Pinpoint the cell where the given text exists, returning its [X, Y] midpoint coordinate. 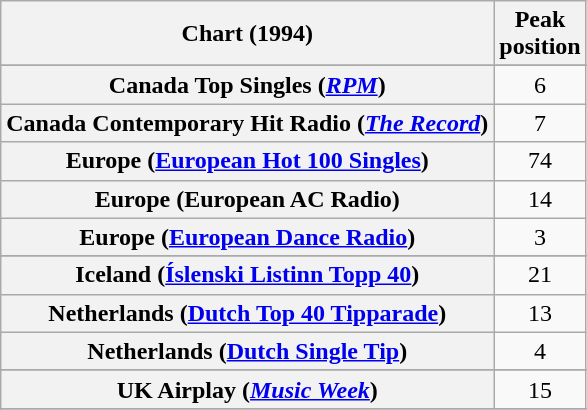
6 [540, 85]
UK Airplay (Music Week) [248, 389]
Netherlands (Dutch Top 40 Tipparade) [248, 313]
21 [540, 275]
15 [540, 389]
Peakposition [540, 34]
4 [540, 351]
3 [540, 237]
Europe (European Hot 100 Singles) [248, 161]
Europe (European Dance Radio) [248, 237]
Iceland (Íslenski Listinn Topp 40) [248, 275]
7 [540, 123]
Canada Top Singles (RPM) [248, 85]
Netherlands (Dutch Single Tip) [248, 351]
Europe (European AC Radio) [248, 199]
14 [540, 199]
74 [540, 161]
Chart (1994) [248, 34]
13 [540, 313]
Canada Contemporary Hit Radio (The Record) [248, 123]
